Return [x, y] of the center of cell containing provided text 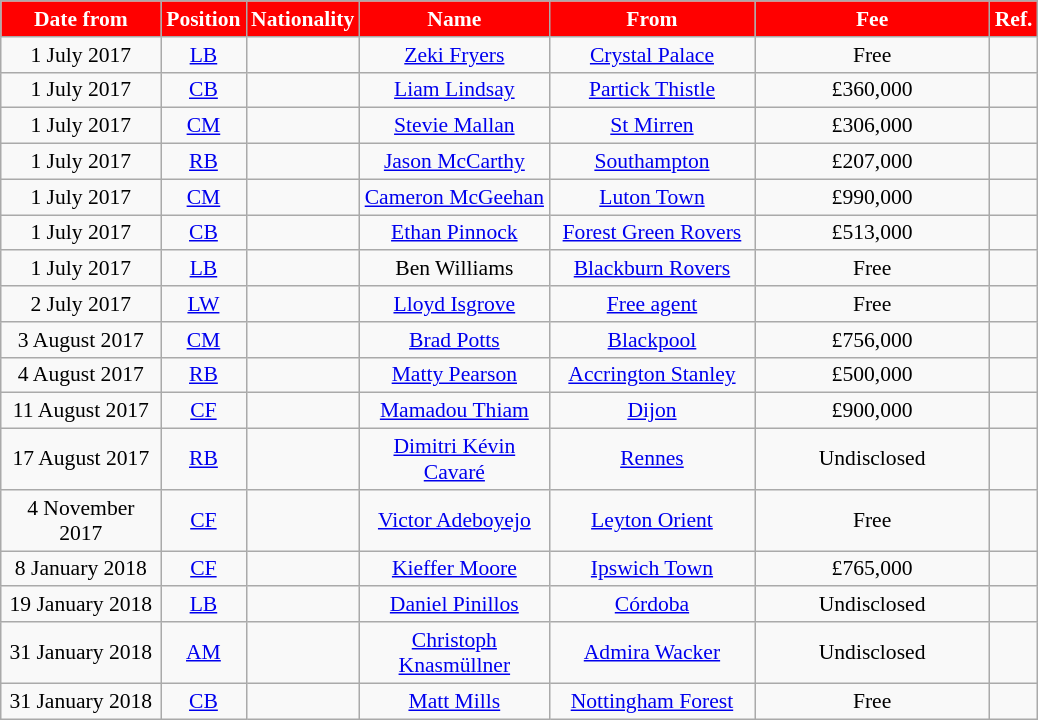
Blackpool [652, 340]
£765,000 [872, 569]
Leyton Orient [652, 520]
Date from [81, 19]
£500,000 [872, 375]
Luton Town [652, 197]
Córdoba [652, 605]
Rennes [652, 460]
£990,000 [872, 197]
Blackburn Rovers [652, 269]
St Mirren [652, 126]
Zeki Fryers [454, 55]
Crystal Palace [652, 55]
11 August 2017 [81, 411]
19 January 2018 [81, 605]
8 January 2018 [81, 569]
Lloyd Isgrove [454, 304]
Free agent [652, 304]
Ethan Pinnock [454, 233]
Ben Williams [454, 269]
Matt Mills [454, 701]
Jason McCarthy [454, 162]
Victor Adeboyejo [454, 520]
Stevie Mallan [454, 126]
Cameron McGeehan [454, 197]
3 August 2017 [81, 340]
Dijon [652, 411]
Nottingham Forest [652, 701]
£306,000 [872, 126]
Accrington Stanley [652, 375]
4 August 2017 [81, 375]
Name [454, 19]
Ref. [1014, 19]
Position [204, 19]
Forest Green Rovers [652, 233]
£207,000 [872, 162]
Mamadou Thiam [454, 411]
Partick Thistle [652, 90]
Fee [872, 19]
£360,000 [872, 90]
£513,000 [872, 233]
Brad Potts [454, 340]
2 July 2017 [81, 304]
£756,000 [872, 340]
Nationality [302, 19]
Southampton [652, 162]
Christoph Knasmüllner [454, 652]
LW [204, 304]
17 August 2017 [81, 460]
Daniel Pinillos [454, 605]
4 November 2017 [81, 520]
Ipswich Town [652, 569]
Kieffer Moore [454, 569]
Admira Wacker [652, 652]
Dimitri Kévin Cavaré [454, 460]
AM [204, 652]
Liam Lindsay [454, 90]
From [652, 19]
£900,000 [872, 411]
Matty Pearson [454, 375]
